Search for the cell housing the specified text and yield its (X, Y) center coordinate. 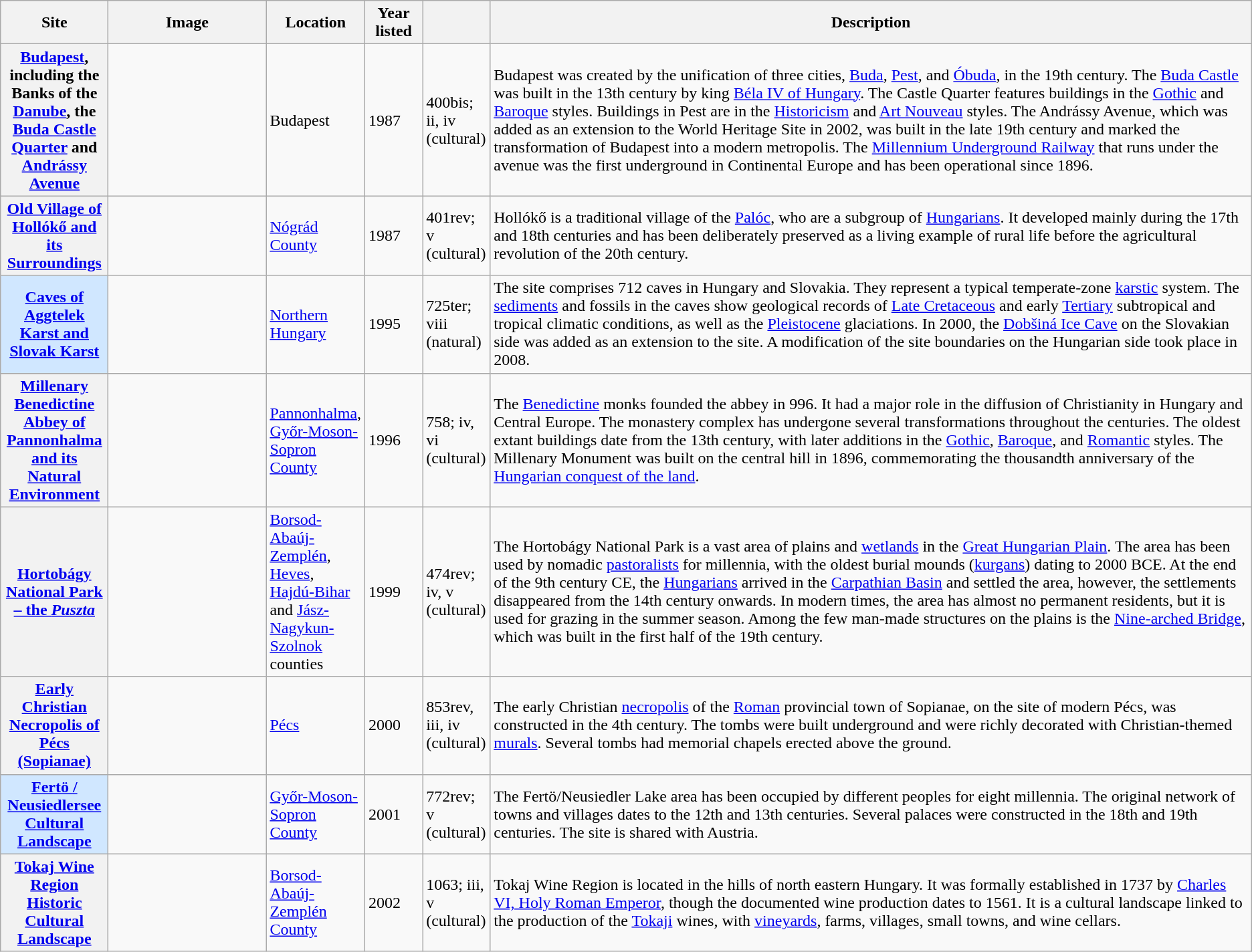
1999 (394, 592)
Borsod-Abaúj-Zemplén County (316, 903)
2002 (394, 903)
725ter; viii (natural) (456, 324)
Image (187, 23)
1063; iii, v (cultural) (456, 903)
Győr-Moson-Sopron County (316, 814)
Year listed (394, 23)
2000 (394, 725)
758; iv, vi (cultural) (456, 440)
2001 (394, 814)
Borsod-Abaúj-Zemplén, Heves, Hajdú-Bihar and Jász-Nagykun-Szolnok counties (316, 592)
Fertö / Neusiedlersee Cultural Landscape (55, 814)
Budapest (316, 120)
Millenary Benedictine Abbey of Pannonhalma and its Natural Environment (55, 440)
1996 (394, 440)
Northern Hungary (316, 324)
Budapest, including the Banks of the Danube, the Buda Castle Quarter and Andrássy Avenue (55, 120)
772rev; v (cultural) (456, 814)
Nógrád County (316, 235)
853rev, iii, iv (cultural) (456, 725)
Site (55, 23)
400bis; ii, iv (cultural) (456, 120)
Description (871, 23)
Hortobágy National Park – the Puszta (55, 592)
Pannonhalma, Győr-Moson-Sopron County (316, 440)
1995 (394, 324)
Caves of Aggtelek Karst and Slovak Karst (55, 324)
401rev; v (cultural) (456, 235)
474rev; iv, v (cultural) (456, 592)
Pécs (316, 725)
Tokaj Wine Region Historic Cultural Landscape (55, 903)
Location (316, 23)
Early Christian Necropolis of Pécs (Sopianae) (55, 725)
Old Village of Hollókő and its Surroundings (55, 235)
